Return the [x, y] coordinate for the center point of the cell that contains the specified text.  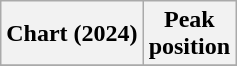
Peakposition [189, 34]
Chart (2024) [72, 34]
